Identify which cell holds the provided text, then report its (x, y) central coordinate. 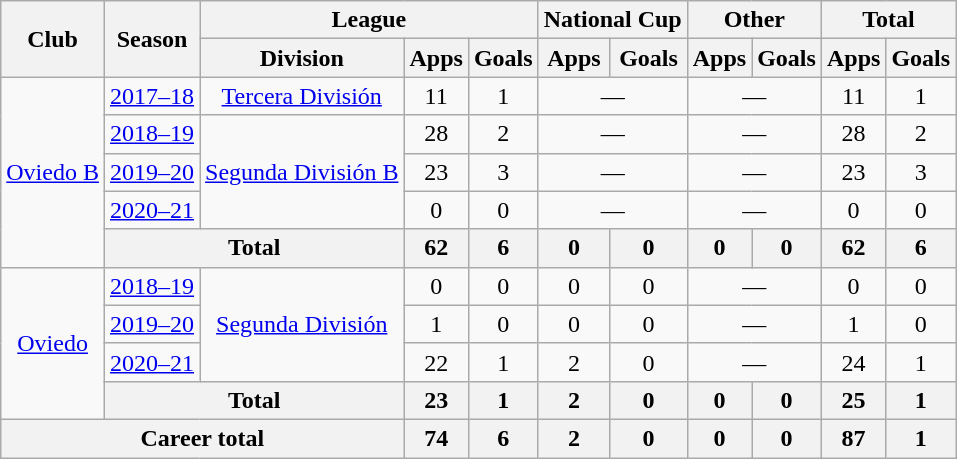
Segunda División B (302, 172)
Club (53, 39)
22 (436, 362)
24 (853, 362)
Division (302, 58)
2017–18 (152, 96)
Other (754, 20)
League (370, 20)
Oviedo (53, 343)
25 (853, 400)
National Cup (612, 20)
Oviedo B (53, 172)
74 (436, 438)
Segunda División (302, 324)
Season (152, 39)
Career total (202, 438)
87 (853, 438)
Tercera División (302, 96)
